Return the [X, Y] coordinate for the center point of the cell that contains the specified text.  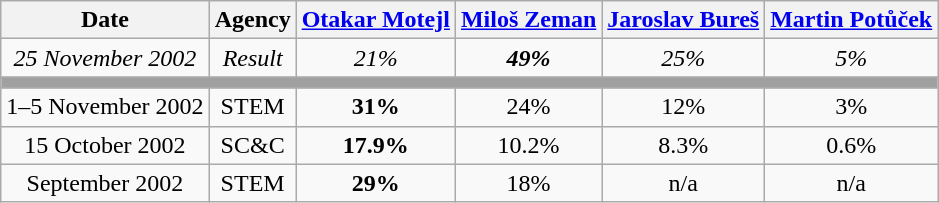
3% [852, 107]
21% [376, 58]
September 2002 [105, 183]
49% [528, 58]
31% [376, 107]
12% [684, 107]
5% [852, 58]
15 October 2002 [105, 145]
Jaroslav Bureš [684, 20]
Miloš Zeman [528, 20]
25% [684, 58]
Agency [252, 20]
25 November 2002 [105, 58]
1–5 November 2002 [105, 107]
29% [376, 183]
18% [528, 183]
0.6% [852, 145]
Otakar Motejl [376, 20]
8.3% [684, 145]
24% [528, 107]
SC&C [252, 145]
17.9% [376, 145]
10.2% [528, 145]
Result [252, 58]
Date [105, 20]
Martin Potůček [852, 20]
